Extract the (X, Y) coordinate from the center of the cell holding the provided text.  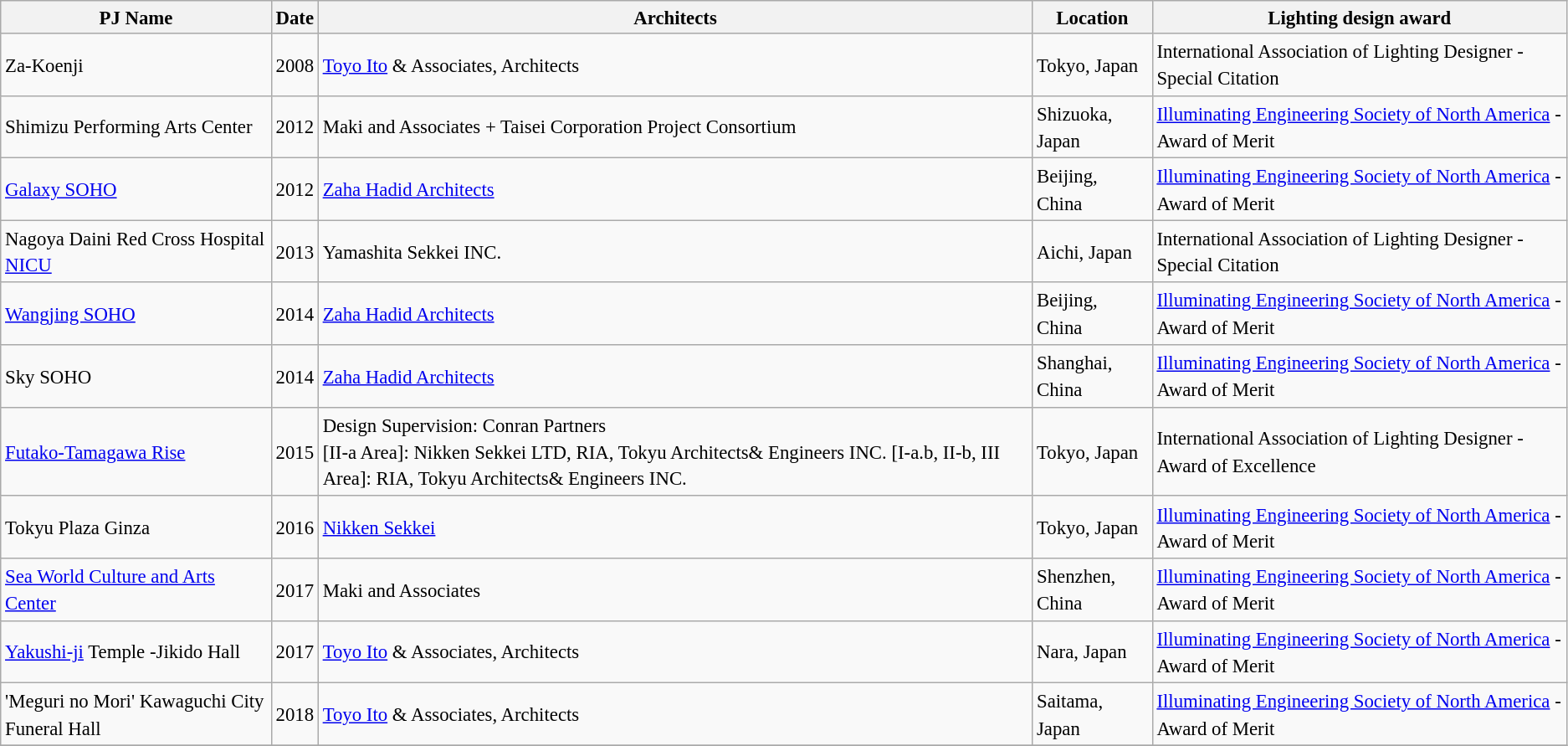
Yakushi-ji Temple -Jikido Hall (136, 651)
PJ Name (136, 17)
Aichi, Japan (1093, 251)
Nagoya Daini Red Cross Hospital NICU (136, 251)
Sky SOHO (136, 376)
Tokyu Plaza Ginza (136, 527)
Wangjing SOHO (136, 314)
Saitama, Japan (1093, 714)
2015 (295, 451)
Nara, Japan (1093, 651)
Maki and Associates (674, 589)
Shenzhen, China (1093, 589)
Futako-Tamagawa Rise (136, 451)
International Association of Lighting Designer - Award of Excellence (1359, 451)
2018 (295, 714)
Yamashita Sekkei INC. (674, 251)
Date (295, 17)
'Meguri no Mori' Kawaguchi City Funeral Hall (136, 714)
Architects (674, 17)
Shimizu Performing Arts Center (136, 126)
2008 (295, 64)
Nikken Sekkei (674, 527)
Za-Koenji (136, 64)
Shanghai, China (1093, 376)
Shizuoka, Japan (1093, 126)
Lighting design award (1359, 17)
2013 (295, 251)
Sea World Culture and Arts Center (136, 589)
Maki and Associates + Taisei Corporation Project Consortium (674, 126)
Location (1093, 17)
2016 (295, 527)
Galaxy SOHO (136, 189)
